Find where the given text appears and provide that cell's center as [x, y] coordinate. 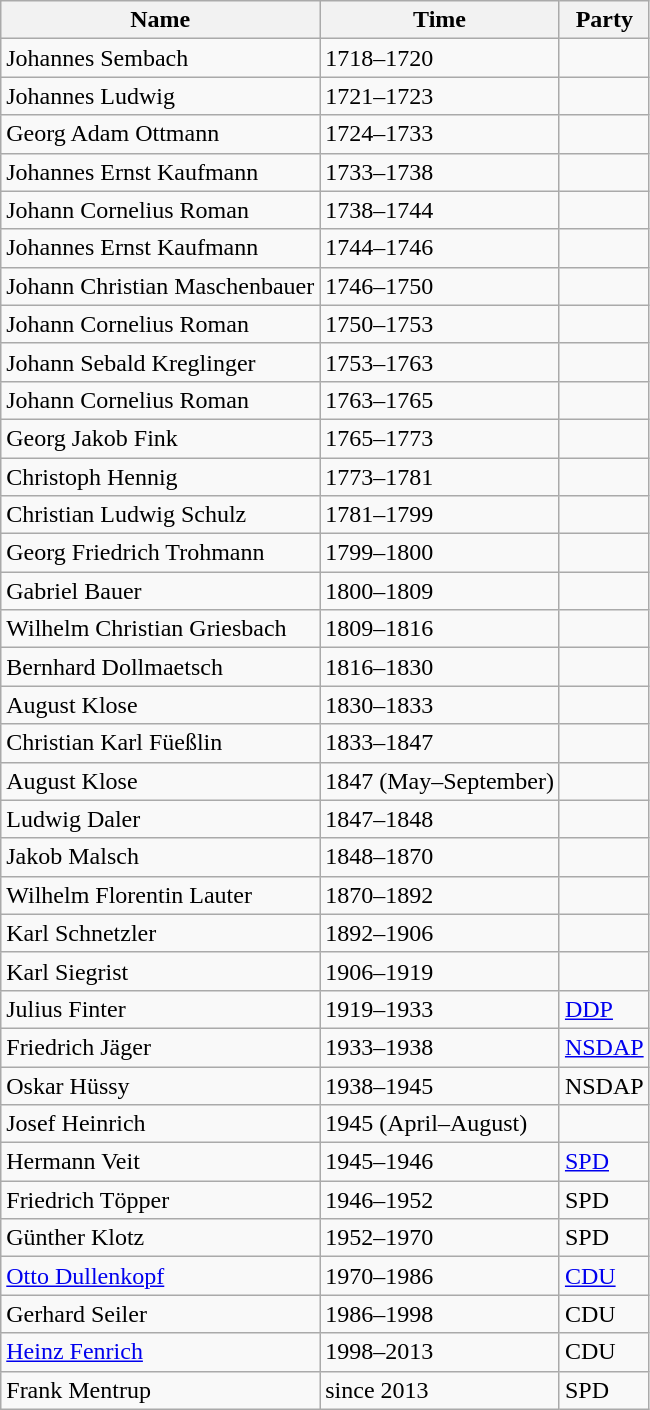
1763–1765 [440, 400]
1933–1938 [440, 1047]
1848–1870 [440, 857]
Georg Jakob Fink [160, 438]
Georg Friedrich Trohmann [160, 553]
Name [160, 20]
Johann Sebald Kreglinger [160, 362]
1847 (May–September) [440, 781]
Friedrich Jäger [160, 1047]
Ludwig Daler [160, 819]
1718–1720 [440, 58]
1738–1744 [440, 210]
Party [604, 20]
DDP [604, 1009]
1970–1986 [440, 1276]
1733–1738 [440, 172]
Christian Karl Füeßlin [160, 743]
Hermann Veit [160, 1162]
since 2013 [440, 1390]
1765–1773 [440, 438]
1773–1781 [440, 477]
Karl Siegrist [160, 971]
Julius Finter [160, 1009]
Karl Schnetzler [160, 933]
Johann Christian Maschenbauer [160, 286]
1952–1970 [440, 1238]
1800–1809 [440, 591]
Frank Mentrup [160, 1390]
Wilhelm Christian Griesbach [160, 629]
1830–1833 [440, 705]
Wilhelm Florentin Lauter [160, 895]
1945 (April–August) [440, 1124]
Josef Heinrich [160, 1124]
1906–1919 [440, 971]
1946–1952 [440, 1200]
Oskar Hüssy [160, 1085]
Christoph Hennig [160, 477]
1746–1750 [440, 286]
Otto Dullenkopf [160, 1276]
1938–1945 [440, 1085]
Time [440, 20]
Johannes Ludwig [160, 96]
1847–1848 [440, 819]
Jakob Malsch [160, 857]
1744–1746 [440, 248]
Heinz Fenrich [160, 1352]
Johannes Sembach [160, 58]
1809–1816 [440, 629]
1799–1800 [440, 553]
Gerhard Seiler [160, 1314]
Christian Ludwig Schulz [160, 515]
Bernhard Dollmaetsch [160, 667]
1833–1847 [440, 743]
1721–1723 [440, 96]
1919–1933 [440, 1009]
1870–1892 [440, 895]
Georg Adam Ottmann [160, 134]
1986–1998 [440, 1314]
1945–1946 [440, 1162]
Friedrich Töpper [160, 1200]
Günther Klotz [160, 1238]
1724–1733 [440, 134]
1753–1763 [440, 362]
1781–1799 [440, 515]
1892–1906 [440, 933]
1750–1753 [440, 324]
1816–1830 [440, 667]
1998–2013 [440, 1352]
Gabriel Bauer [160, 591]
